Extract the (X, Y) coordinate from the center of the cell holding the provided text.  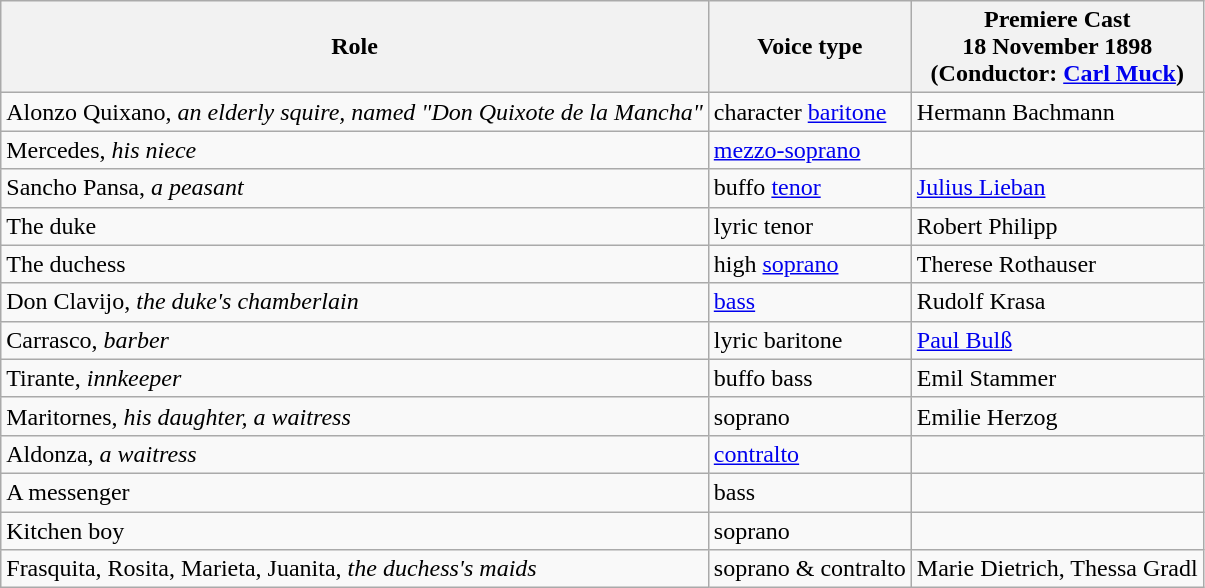
Voice type (810, 47)
lyric tenor (810, 226)
Paul Bulß (1057, 340)
Hermann Bachmann (1057, 112)
A messenger (355, 492)
Emilie Herzog (1057, 416)
Therese Rothauser (1057, 264)
The duke (355, 226)
buffo tenor (810, 188)
Kitchen boy (355, 531)
Julius Lieban (1057, 188)
Emil Stammer (1057, 378)
Tirante, innkeeper (355, 378)
Don Clavijo, the duke's chamberlain (355, 302)
lyric baritone (810, 340)
high soprano (810, 264)
Maritornes, his daughter, a waitress (355, 416)
Rudolf Krasa (1057, 302)
buffo bass (810, 378)
Mercedes, his niece (355, 150)
The duchess (355, 264)
Role (355, 47)
Aldonza, a waitress (355, 454)
Carrasco, barber (355, 340)
Robert Philipp (1057, 226)
Alonzo Quixano, an elderly squire, named "Don Quixote de la Mancha" (355, 112)
Sancho Pansa, a peasant (355, 188)
Premiere Cast18 November 1898(Conductor: Carl Muck) (1057, 47)
character baritone (810, 112)
Marie Dietrich, Thessa Gradl (1057, 569)
soprano & contralto (810, 569)
mezzo-soprano (810, 150)
contralto (810, 454)
Frasquita, Rosita, Marieta, Juanita, the duchess's maids (355, 569)
